Capture the cell that displays the provided text and extract its (X, Y) central coordinate. 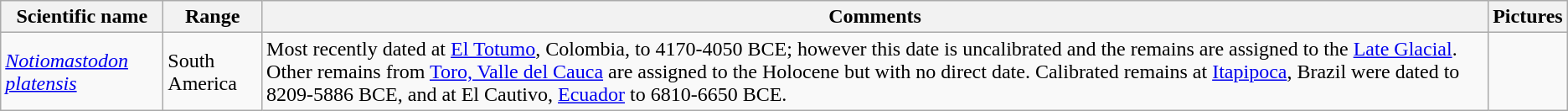
Scientific name (82, 17)
Comments (875, 17)
Range (213, 17)
South America (213, 71)
Notiomastodon platensis (82, 71)
Pictures (1528, 17)
